Locate the cell with the specified text and output its (X, Y) center coordinate. 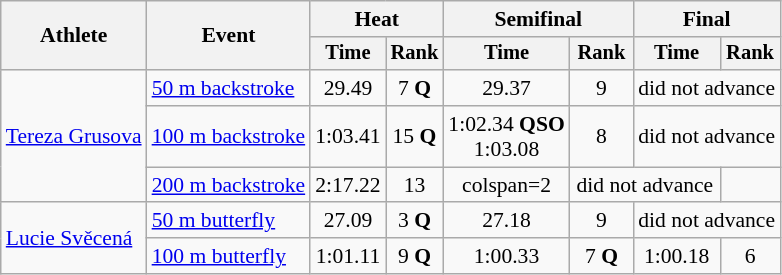
6 (750, 256)
1:02.34 QSO1:03.08 (506, 136)
Tereza Grusova (74, 136)
27.18 (506, 221)
1:01.11 (348, 256)
1:00.33 (506, 256)
29.49 (348, 88)
colspan=2 (506, 185)
27.09 (348, 221)
Semifinal (538, 19)
15 Q (415, 136)
8 (602, 136)
3 Q (415, 221)
29.37 (506, 88)
50 m butterfly (229, 221)
Athlete (74, 36)
Final (706, 19)
100 m butterfly (229, 256)
9 Q (415, 256)
1:03.41 (348, 136)
200 m backstroke (229, 185)
100 m backstroke (229, 136)
1:00.18 (676, 256)
50 m backstroke (229, 88)
13 (415, 185)
Event (229, 36)
Heat (376, 19)
Lucie Svěcená (74, 238)
2:17.22 (348, 185)
